Identify which cell holds the provided text, then report its (X, Y) central coordinate. 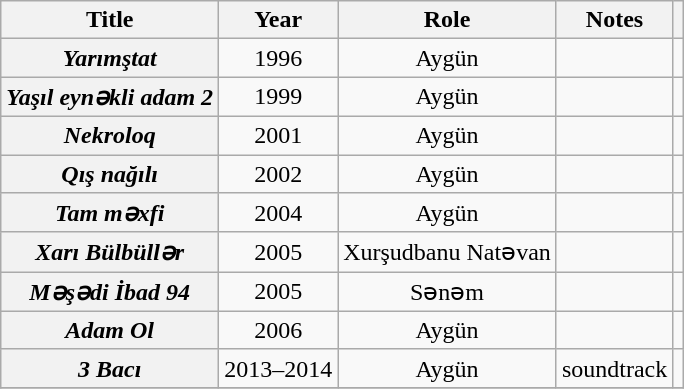
Notes (614, 20)
Yarımştat (110, 58)
1996 (278, 58)
Nekroloq (110, 135)
Tam məxfi (110, 213)
Sənəm (448, 292)
Qış nağılı (110, 173)
2006 (278, 330)
Adam Ol (110, 330)
Yaşıl eynəkli adam 2 (110, 97)
Xurşudbanu Natəvan (448, 252)
Məşədi İbad 94 (110, 292)
2013–2014 (278, 368)
Role (448, 20)
Year (278, 20)
soundtrack (614, 368)
2001 (278, 135)
3 Bacı (110, 368)
1999 (278, 97)
Xarı Bülbüllər (110, 252)
2002 (278, 173)
Title (110, 20)
2004 (278, 213)
